Provide the (x, y) coordinate of the cell's center where the given text is located.  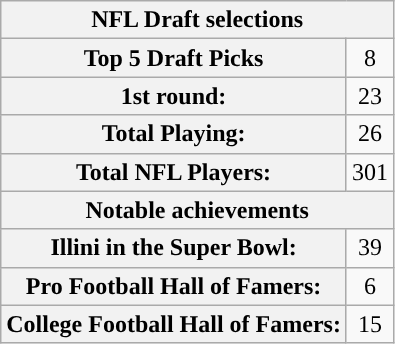
Illini in the Super Bowl: (174, 248)
8 (370, 58)
NFL Draft selections (198, 20)
Total NFL Players: (174, 172)
College Football Hall of Famers: (174, 324)
1st round: (174, 96)
6 (370, 286)
15 (370, 324)
Notable achievements (198, 210)
Top 5 Draft Picks (174, 58)
39 (370, 248)
301 (370, 172)
26 (370, 134)
Pro Football Hall of Famers: (174, 286)
23 (370, 96)
Total Playing: (174, 134)
